Scan for the cell matching the given text and deliver its (X, Y) coordinate at center. 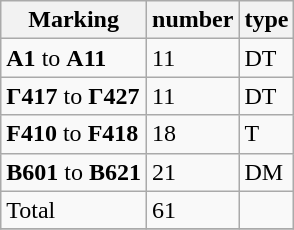
B601 to B621 (74, 172)
21 (193, 172)
Total (74, 210)
Γ417 to Γ427 (74, 96)
DM (266, 172)
Marking (74, 20)
61 (193, 210)
F410 to F418 (74, 134)
T (266, 134)
A1 to A11 (74, 58)
type (266, 20)
number (193, 20)
18 (193, 134)
